Determine the (X, Y) coordinate at the center of the cell enclosing the given text.  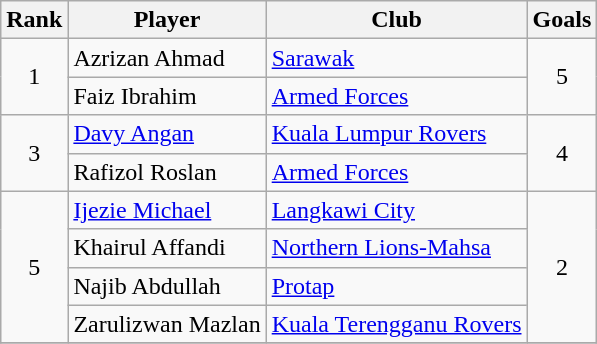
Kuala Terengganu Rovers (396, 324)
3 (34, 153)
4 (562, 153)
Ijezie Michael (167, 210)
Club (396, 20)
Protap (396, 286)
Player (167, 20)
Rafizol Roslan (167, 172)
Zarulizwan Mazlan (167, 324)
1 (34, 77)
Langkawi City (396, 210)
Najib Abdullah (167, 286)
Khairul Affandi (167, 248)
Davy Angan (167, 134)
Faiz Ibrahim (167, 96)
2 (562, 267)
Rank (34, 20)
Azrizan Ahmad (167, 58)
Northern Lions-Mahsa (396, 248)
Goals (562, 20)
Sarawak (396, 58)
Kuala Lumpur Rovers (396, 134)
